Search for the cell housing the specified text and yield its (X, Y) center coordinate. 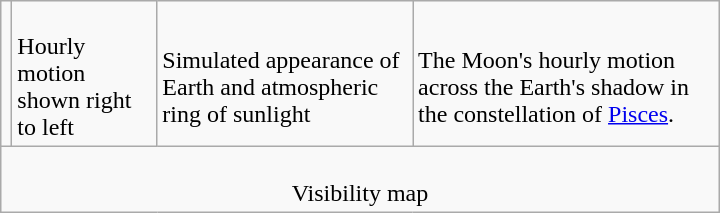
The Moon's hourly motion across the Earth's shadow in the constellation of Pisces. (566, 74)
Simulated appearance of Earth and atmospheric ring of sunlight (285, 74)
Hourly motion shown right to left (84, 74)
Visibility map (360, 180)
